Return (x, y) of the center of cell containing provided text 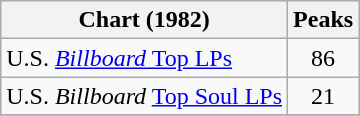
U.S. Billboard Top Soul LPs (144, 96)
Peaks (324, 20)
21 (324, 96)
86 (324, 58)
U.S. Billboard Top LPs (144, 58)
Chart (1982) (144, 20)
